Extract the [X, Y] coordinate from the center of the cell holding the provided text.  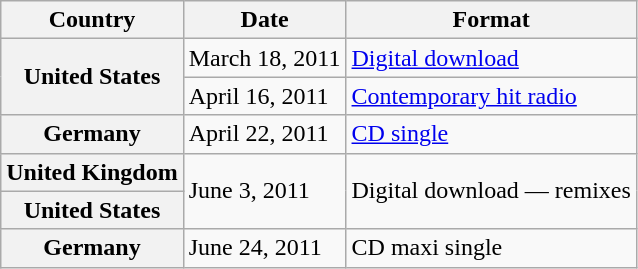
April 22, 2011 [264, 134]
Format [491, 20]
Date [264, 20]
June 24, 2011 [264, 248]
April 16, 2011 [264, 96]
Digital download [491, 58]
March 18, 2011 [264, 58]
Digital download — remixes [491, 191]
Contemporary hit radio [491, 96]
Country [92, 20]
CD maxi single [491, 248]
June 3, 2011 [264, 191]
CD single [491, 134]
United Kingdom [92, 172]
